Find where the given text appears and provide that cell's center as (x, y) coordinate. 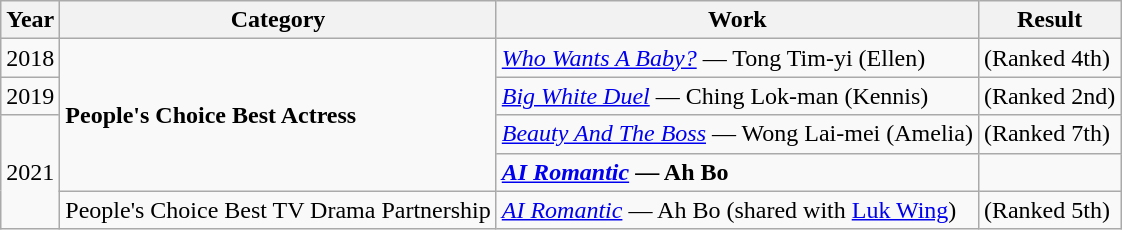
People's Choice Best Actress (278, 115)
(Ranked 5th) (1049, 210)
Category (278, 20)
People's Choice Best TV Drama Partnership (278, 210)
Big White Duel — Ching Lok-man (Kennis) (737, 96)
AI Romantic — Ah Bo (737, 172)
2019 (30, 96)
Who Wants A Baby? — Tong Tim-yi (Ellen) (737, 58)
(Ranked 2nd) (1049, 96)
2018 (30, 58)
(Ranked 7th) (1049, 134)
Result (1049, 20)
Beauty And The Boss — Wong Lai-mei (Amelia) (737, 134)
AI Romantic — Ah Bo (shared with Luk Wing) (737, 210)
(Ranked 4th) (1049, 58)
Year (30, 20)
Work (737, 20)
2021 (30, 172)
